Return the (x, y) coordinate for the center point of the cell that contains the specified text.  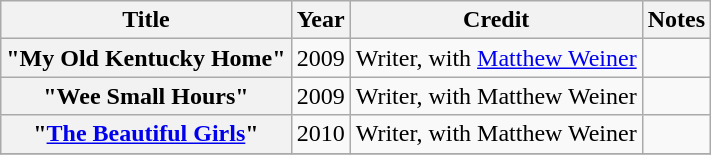
2010 (320, 134)
Notes (676, 20)
Title (146, 20)
Credit (496, 20)
"Wee Small Hours" (146, 96)
"My Old Kentucky Home" (146, 58)
"The Beautiful Girls" (146, 134)
Year (320, 20)
